Return the [x, y] coordinate for the center point of the cell that contains the specified text.  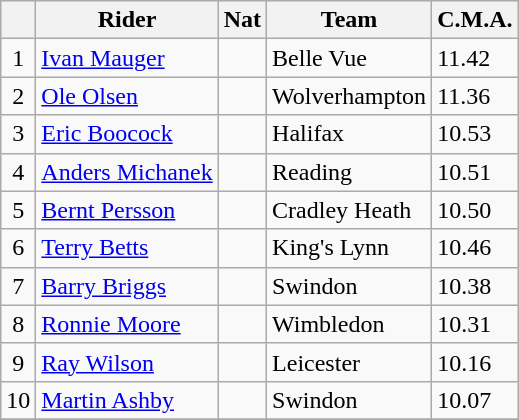
9 [18, 362]
Wolverhampton [350, 96]
11.36 [475, 96]
King's Lynn [350, 248]
Rider [127, 20]
Wimbledon [350, 324]
10.38 [475, 286]
10.16 [475, 362]
C.M.A. [475, 20]
6 [18, 248]
5 [18, 210]
10.07 [475, 400]
Terry Betts [127, 248]
10.31 [475, 324]
Team [350, 20]
Ronnie Moore [127, 324]
Martin Ashby [127, 400]
Reading [350, 172]
2 [18, 96]
Ray Wilson [127, 362]
Bernt Persson [127, 210]
7 [18, 286]
4 [18, 172]
1 [18, 58]
11.42 [475, 58]
Cradley Heath [350, 210]
Leicester [350, 362]
Eric Boocock [127, 134]
10.46 [475, 248]
Nat [242, 20]
10 [18, 400]
Ivan Mauger [127, 58]
Halifax [350, 134]
Ole Olsen [127, 96]
10.51 [475, 172]
Belle Vue [350, 58]
Barry Briggs [127, 286]
Anders Michanek [127, 172]
3 [18, 134]
8 [18, 324]
10.50 [475, 210]
10.53 [475, 134]
